Provide the [X, Y] coordinate of the cell's center where the given text is located.  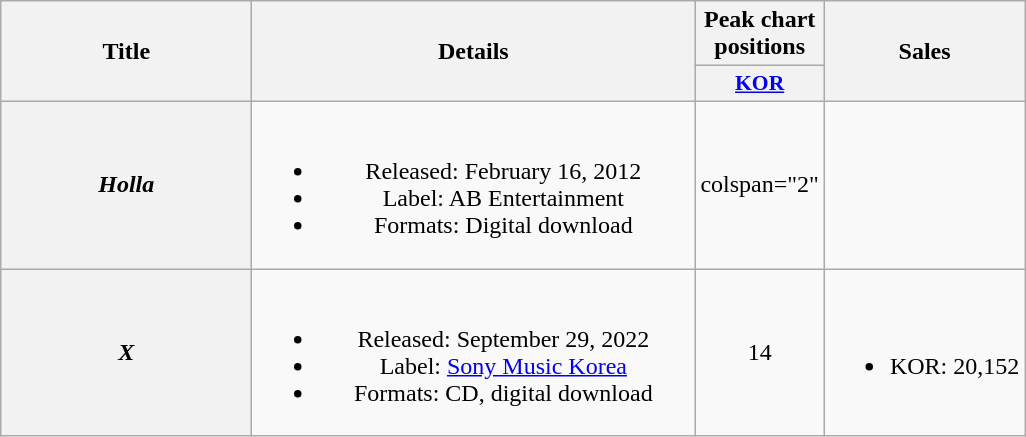
Sales [924, 52]
Details [474, 52]
Released: February 16, 2012 Label: AB EntertainmentFormats: Digital download [474, 184]
KOR: 20,152 [924, 352]
Title [126, 52]
X [126, 352]
colspan="2" [760, 184]
Peak chart positions [760, 34]
14 [760, 352]
Released: September 29, 2022 Label: Sony Music KoreaFormats: CD, digital download [474, 352]
Holla [126, 184]
KOR [760, 84]
